Pinpoint the cell where the given text exists, returning its (x, y) midpoint coordinate. 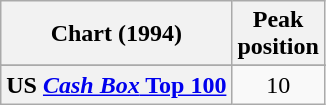
10 (278, 85)
US Cash Box Top 100 (116, 85)
Chart (1994) (116, 34)
Peakposition (278, 34)
